Return the [x, y] coordinate for the center point of the cell that contains the specified text.  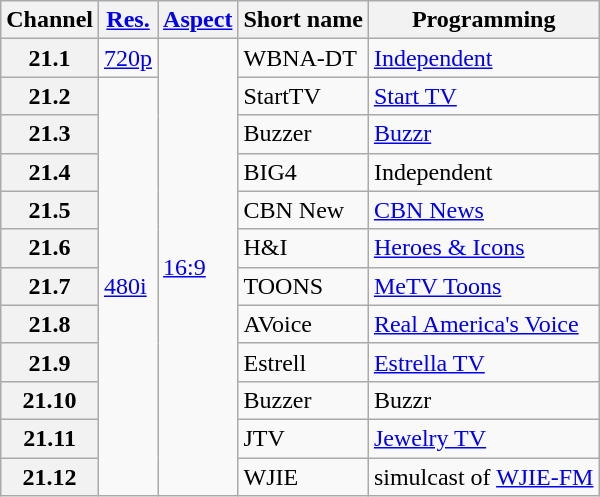
21.1 [50, 58]
MeTV Toons [484, 286]
Start TV [484, 96]
AVoice [303, 324]
JTV [303, 438]
21.2 [50, 96]
CBN New [303, 210]
21.3 [50, 134]
16:9 [198, 268]
Aspect [198, 20]
21.4 [50, 172]
Short name [303, 20]
21.7 [50, 286]
Jewelry TV [484, 438]
StartTV [303, 96]
CBN News [484, 210]
21.5 [50, 210]
TOONS [303, 286]
21.11 [50, 438]
720p [128, 58]
H&I [303, 248]
simulcast of WJIE-FM [484, 477]
21.9 [50, 362]
21.8 [50, 324]
WBNA-DT [303, 58]
BIG4 [303, 172]
Programming [484, 20]
Res. [128, 20]
Estrella TV [484, 362]
Channel [50, 20]
Heroes & Icons [484, 248]
21.10 [50, 400]
21.6 [50, 248]
Real America's Voice [484, 324]
480i [128, 286]
WJIE [303, 477]
21.12 [50, 477]
Estrell [303, 362]
